Search for the cell housing the specified text and yield its (x, y) center coordinate. 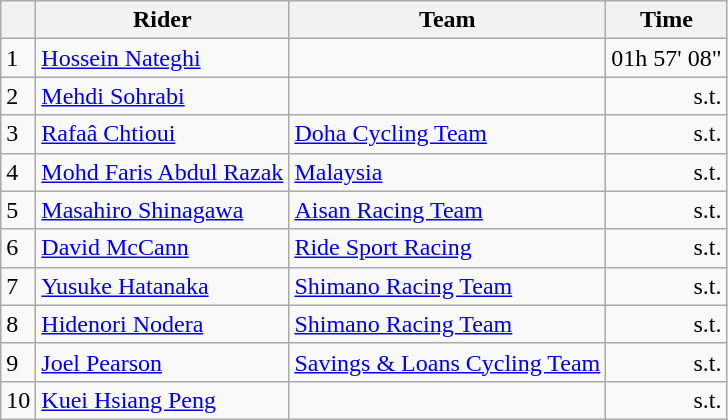
10 (18, 400)
Team (448, 20)
9 (18, 362)
Masahiro Shinagawa (162, 210)
Savings & Loans Cycling Team (448, 362)
Malaysia (448, 172)
Mohd Faris Abdul Razak (162, 172)
Time (666, 20)
Yusuke Hatanaka (162, 286)
Joel Pearson (162, 362)
Kuei Hsiang Peng (162, 400)
David McCann (162, 248)
4 (18, 172)
Aisan Racing Team (448, 210)
Ride Sport Racing (448, 248)
2 (18, 96)
01h 57' 08" (666, 58)
Hossein Nateghi (162, 58)
6 (18, 248)
8 (18, 324)
Hidenori Nodera (162, 324)
Mehdi Sohrabi (162, 96)
Rafaâ Chtioui (162, 134)
Rider (162, 20)
Doha Cycling Team (448, 134)
3 (18, 134)
5 (18, 210)
7 (18, 286)
1 (18, 58)
